Determine the [x, y] coordinate at the center of the cell enclosing the given text.  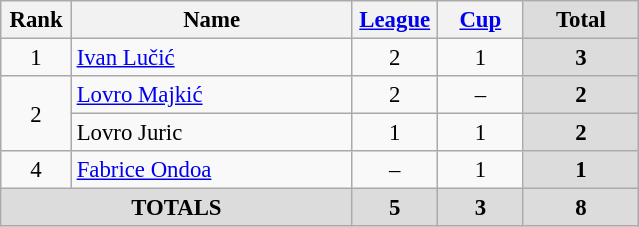
Name [212, 20]
Total [581, 20]
Ivan Lučić [212, 58]
5 [395, 208]
Cup [481, 20]
Lovro Majkić [212, 95]
Rank [36, 20]
Fabrice Ondoa [212, 170]
8 [581, 208]
Lovro Juric [212, 133]
TOTALS [176, 208]
4 [36, 170]
League [395, 20]
